Scan for the cell matching the given text and deliver its (x, y) coordinate at center. 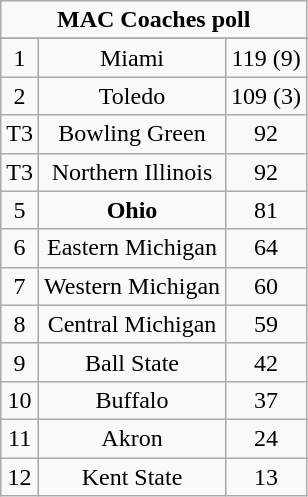
13 (266, 477)
64 (266, 248)
Buffalo (132, 400)
Kent State (132, 477)
Central Michigan (132, 324)
10 (20, 400)
81 (266, 210)
Bowling Green (132, 134)
11 (20, 438)
Northern Illinois (132, 172)
59 (266, 324)
Toledo (132, 96)
119 (9) (266, 58)
9 (20, 362)
24 (266, 438)
5 (20, 210)
Western Michigan (132, 286)
Ohio (132, 210)
109 (3) (266, 96)
8 (20, 324)
12 (20, 477)
MAC Coaches poll (154, 20)
6 (20, 248)
Akron (132, 438)
37 (266, 400)
7 (20, 286)
60 (266, 286)
1 (20, 58)
Ball State (132, 362)
42 (266, 362)
Eastern Michigan (132, 248)
Miami (132, 58)
2 (20, 96)
